Provide the [X, Y] coordinate of the cell's center where the given text is located.  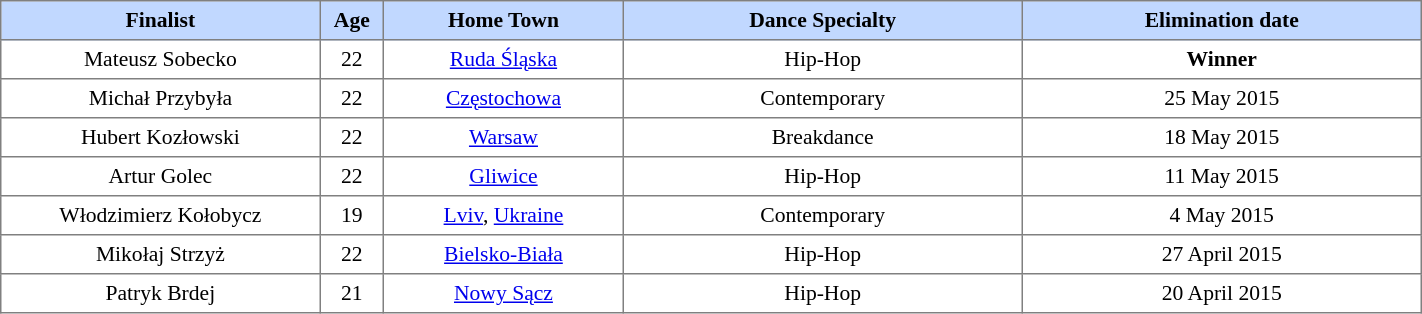
18 May 2015 [1222, 138]
20 April 2015 [1222, 294]
11 May 2015 [1222, 176]
4 May 2015 [1222, 216]
Bielsko-Biała [504, 254]
Elimination date [1222, 20]
Mikołaj Strzyż [160, 254]
19 [352, 216]
Winner [1222, 60]
Hubert Kozłowski [160, 138]
Age [352, 20]
Home Town [504, 20]
Finalist [160, 20]
Michał Przybyła [160, 98]
Gliwice [504, 176]
Nowy Sącz [504, 294]
Włodzimierz Kołobycz [160, 216]
21 [352, 294]
Mateusz Sobecko [160, 60]
Lviv, Ukraine [504, 216]
Ruda Śląska [504, 60]
27 April 2015 [1222, 254]
25 May 2015 [1222, 98]
Patryk Brdej [160, 294]
Dance Specialty [822, 20]
Artur Golec [160, 176]
Częstochowa [504, 98]
Warsaw [504, 138]
Breakdance [822, 138]
